Identify which cell holds the provided text, then report its [x, y] central coordinate. 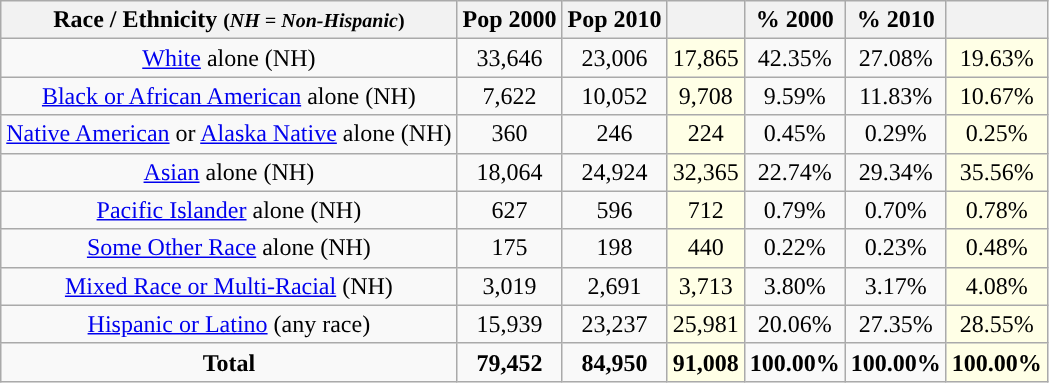
0.48% [996, 248]
32,365 [706, 172]
627 [510, 210]
% 2010 [896, 20]
3.80% [794, 286]
7,622 [510, 96]
42.35% [794, 58]
9,708 [706, 96]
18,064 [510, 172]
91,008 [706, 362]
3,713 [706, 286]
198 [614, 248]
Hispanic or Latino (any race) [229, 324]
25,981 [706, 324]
0.78% [996, 210]
28.55% [996, 324]
440 [706, 248]
2,691 [614, 286]
0.70% [896, 210]
79,452 [510, 362]
23,237 [614, 324]
0.29% [896, 134]
23,006 [614, 58]
29.34% [896, 172]
11.83% [896, 96]
3.17% [896, 286]
84,950 [614, 362]
22.74% [794, 172]
33,646 [510, 58]
27.35% [896, 324]
10,052 [614, 96]
224 [706, 134]
24,924 [614, 172]
27.08% [896, 58]
Black or African American alone (NH) [229, 96]
Pop 2010 [614, 20]
0.25% [996, 134]
3,019 [510, 286]
Total [229, 362]
% 2000 [794, 20]
Mixed Race or Multi-Racial (NH) [229, 286]
White alone (NH) [229, 58]
Pacific Islander alone (NH) [229, 210]
Race / Ethnicity (NH = Non-Hispanic) [229, 20]
175 [510, 248]
0.45% [794, 134]
0.79% [794, 210]
0.22% [794, 248]
10.67% [996, 96]
17,865 [706, 58]
712 [706, 210]
Some Other Race alone (NH) [229, 248]
20.06% [794, 324]
246 [614, 134]
360 [510, 134]
Asian alone (NH) [229, 172]
15,939 [510, 324]
19.63% [996, 58]
35.56% [996, 172]
9.59% [794, 96]
0.23% [896, 248]
596 [614, 210]
Pop 2000 [510, 20]
4.08% [996, 286]
Native American or Alaska Native alone (NH) [229, 134]
